Find where the given text appears and provide that cell's center as [X, Y] coordinate. 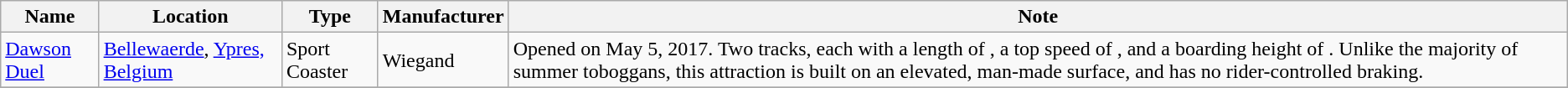
Wiegand [443, 60]
Manufacturer [443, 17]
Name [50, 17]
Dawson Duel [50, 60]
Location [190, 17]
Sport Coaster [330, 60]
Type [330, 17]
Note [1038, 17]
Bellewaerde, Ypres, Belgium [190, 60]
